Find where the given text appears and provide that cell's center as (X, Y) coordinate. 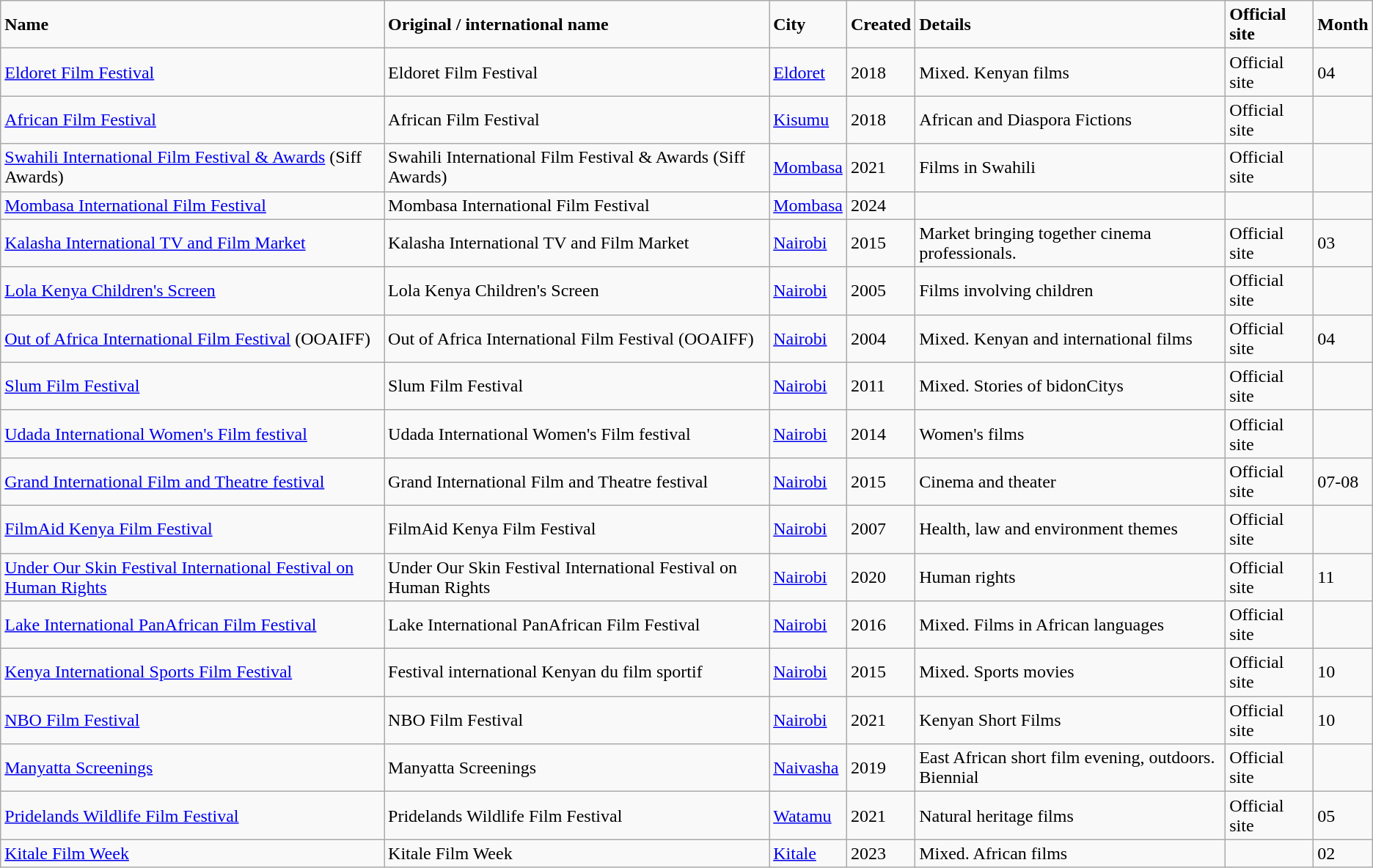
African and Diaspora Fictions (1071, 120)
11 (1343, 576)
02 (1343, 853)
2004 (880, 339)
Month (1343, 25)
Market bringing together cinema professionals. (1071, 243)
Natural heritage films (1071, 815)
Festival international Kenyan du film sportif (576, 673)
Original / international name (576, 25)
Films in Swahili (1071, 167)
Created (880, 25)
2005 (880, 290)
Cinema and theater (1071, 481)
2020 (880, 576)
Kitale (808, 853)
Details (1071, 25)
Kenyan Short Films (1071, 720)
Name (192, 25)
2007 (880, 529)
Mixed. Sports movies (1071, 673)
Mixed. African films (1071, 853)
Films involving children (1071, 290)
07-08 (1343, 481)
2011 (880, 386)
03 (1343, 243)
East African short film evening, outdoors. Biennial (1071, 768)
Kisumu (808, 120)
Mixed. Kenyan and international films (1071, 339)
05 (1343, 815)
2019 (880, 768)
Mixed. Films in African languages (1071, 625)
2014 (880, 434)
Kenya International Sports Film Festival (192, 673)
Mixed. Stories of bidonCitys (1071, 386)
2016 (880, 625)
Health, law and environment themes (1071, 529)
Human rights (1071, 576)
Naivasha (808, 768)
Watamu (808, 815)
Women's films (1071, 434)
Mixed. Kenyan films (1071, 72)
Eldoret (808, 72)
2024 (880, 205)
2023 (880, 853)
City (808, 25)
